For the text-containing cell, return its midpoint in (X, Y) coordinate format. 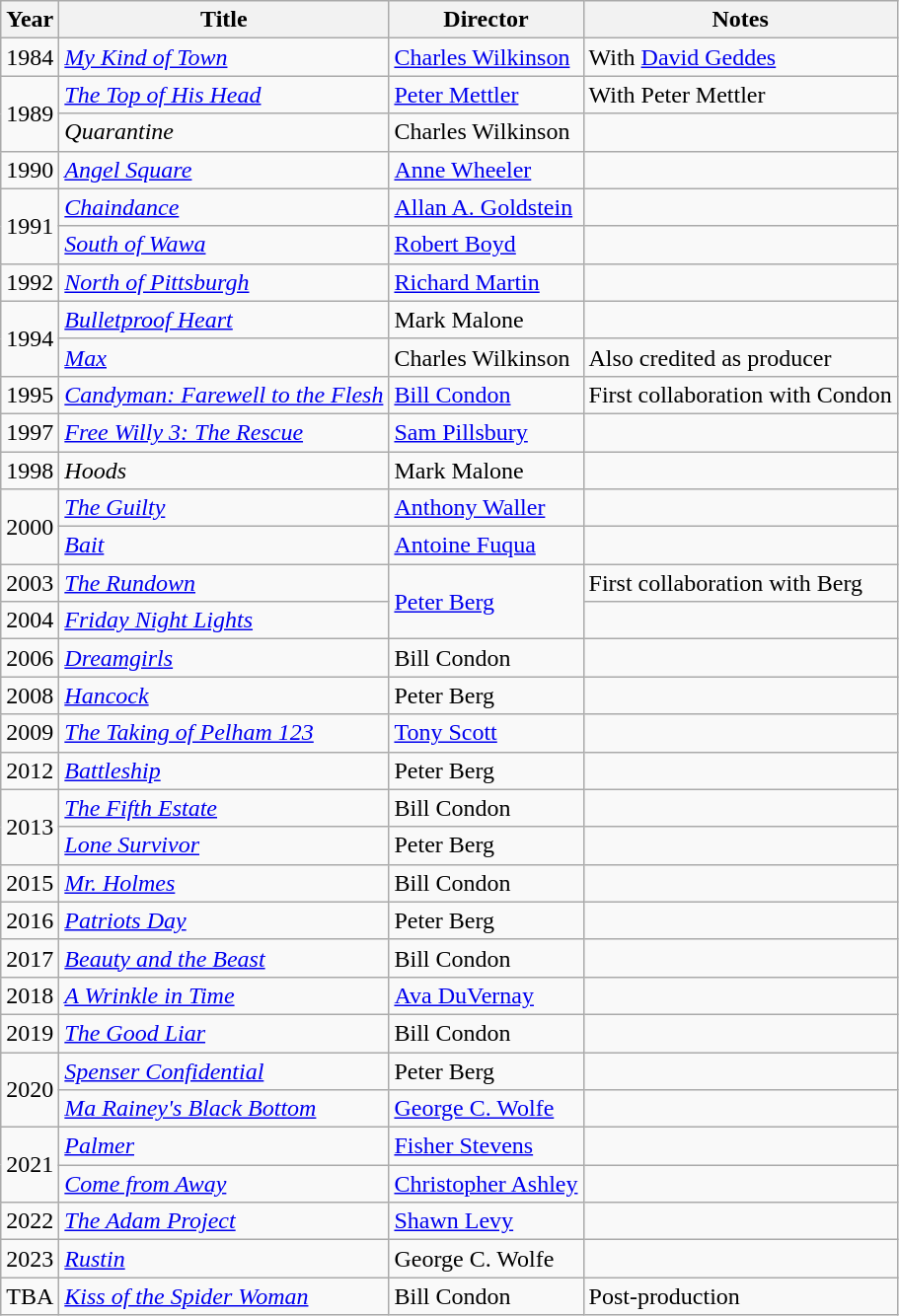
North of Pittsburgh (224, 282)
My Kind of Town (224, 57)
Notes (740, 20)
The Good Liar (224, 1033)
The Guilty (224, 508)
2018 (30, 995)
1997 (30, 432)
Battleship (224, 770)
1989 (30, 113)
The Top of His Head (224, 95)
Post-production (740, 1296)
2022 (30, 1221)
Year (30, 20)
The Adam Project (224, 1221)
1990 (30, 170)
Patriots Day (224, 920)
Angel Square (224, 170)
Fisher Stevens (486, 1146)
South of Wawa (224, 245)
TBA (30, 1296)
2019 (30, 1033)
Mr. Holmes (224, 883)
Title (224, 20)
Lone Survivor (224, 845)
Free Willy 3: The Rescue (224, 432)
2013 (30, 827)
The Taking of Pelham 123 (224, 733)
With Peter Mettler (740, 95)
Chaindance (224, 207)
Anthony Waller (486, 508)
Candyman: Farewell to the Flesh (224, 395)
Beauty and the Beast (224, 958)
Also credited as producer (740, 357)
Christopher Ashley (486, 1184)
1992 (30, 282)
2023 (30, 1259)
2017 (30, 958)
First collaboration with Condon (740, 395)
1995 (30, 395)
Spenser Confidential (224, 1070)
Rustin (224, 1259)
Friday Night Lights (224, 621)
1994 (30, 338)
Bait (224, 546)
Allan A. Goldstein (486, 207)
2008 (30, 695)
Shawn Levy (486, 1221)
2016 (30, 920)
2015 (30, 883)
Palmer (224, 1146)
1984 (30, 57)
1998 (30, 471)
2021 (30, 1165)
2006 (30, 658)
The Fifth Estate (224, 808)
Peter Mettler (486, 95)
Quarantine (224, 132)
2012 (30, 770)
2003 (30, 583)
Dreamgirls (224, 658)
Come from Away (224, 1184)
Max (224, 357)
Hoods (224, 471)
2009 (30, 733)
Tony Scott (486, 733)
Ava DuVernay (486, 995)
Richard Martin (486, 282)
Hancock (224, 695)
Director (486, 20)
Antoine Fuqua (486, 546)
2020 (30, 1089)
Robert Boyd (486, 245)
A Wrinkle in Time (224, 995)
1991 (30, 226)
2000 (30, 527)
With David Geddes (740, 57)
First collaboration with Berg (740, 583)
2004 (30, 621)
Kiss of the Spider Woman (224, 1296)
The Rundown (224, 583)
Ma Rainey's Black Bottom (224, 1109)
Sam Pillsbury (486, 432)
Anne Wheeler (486, 170)
Bulletproof Heart (224, 320)
